Output the (X, Y) coordinate of the center of the cell containing the given text.  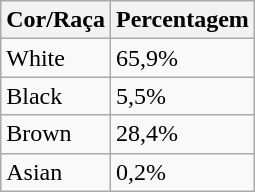
Percentagem (182, 20)
Asian (56, 172)
0,2% (182, 172)
Brown (56, 134)
White (56, 58)
5,5% (182, 96)
65,9% (182, 58)
Cor/Raça (56, 20)
28,4% (182, 134)
Black (56, 96)
